Provide the (X, Y) coordinate of the cell's center where the given text is located.  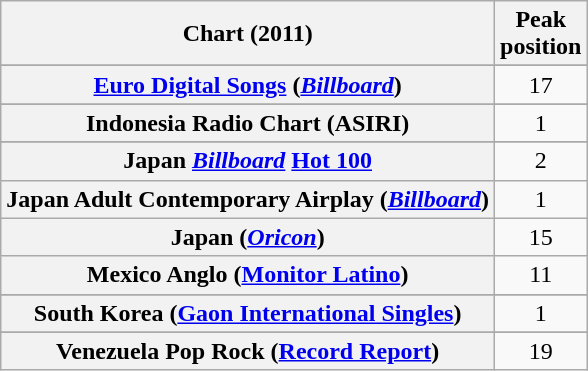
South Korea (Gaon International Singles) (248, 313)
Euro Digital Songs (Billboard) (248, 85)
Japan Adult Contemporary Airplay (Billboard) (248, 199)
15 (541, 237)
Peakposition (541, 34)
Chart (2011) (248, 34)
Mexico Anglo (Monitor Latino) (248, 275)
Venezuela Pop Rock (Record Report) (248, 351)
11 (541, 275)
Japan Billboard Hot 100 (248, 161)
2 (541, 161)
Indonesia Radio Chart (ASIRI) (248, 123)
Japan (Oricon) (248, 237)
19 (541, 351)
17 (541, 85)
